Return [x, y] of the center of cell containing provided text 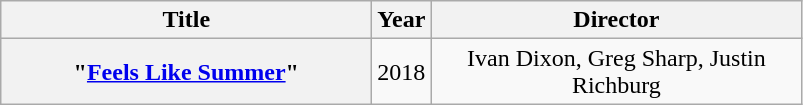
Ivan Dixon, Greg Sharp, Justin Richburg [616, 72]
2018 [402, 72]
Title [186, 20]
Director [616, 20]
Year [402, 20]
"Feels Like Summer" [186, 72]
